Pinpoint the cell where the given text exists, returning its (X, Y) midpoint coordinate. 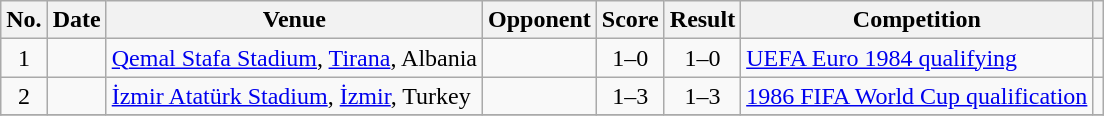
2 (24, 96)
UEFA Euro 1984 qualifying (917, 58)
Opponent (540, 20)
Competition (917, 20)
Score (630, 20)
Venue (294, 20)
İzmir Atatürk Stadium, İzmir, Turkey (294, 96)
1986 FIFA World Cup qualification (917, 96)
Date (76, 20)
Result (702, 20)
Qemal Stafa Stadium, Tirana, Albania (294, 58)
1 (24, 58)
No. (24, 20)
